Return the [x, y] coordinate for the center point of the cell that contains the specified text.  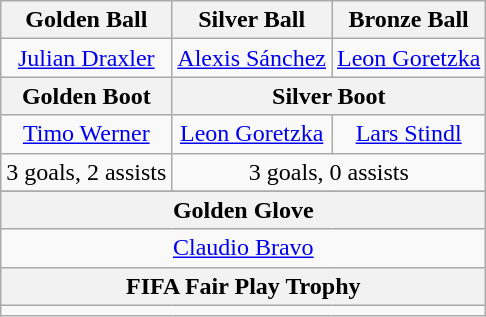
Golden Boot [86, 96]
Claudio Bravo [244, 248]
FIFA Fair Play Trophy [244, 286]
Golden Ball [86, 20]
Golden Glove [244, 210]
Alexis Sánchez [252, 58]
Julian Draxler [86, 58]
3 goals, 2 assists [86, 172]
Silver Boot [329, 96]
Lars Stindl [409, 134]
Silver Ball [252, 20]
Bronze Ball [409, 20]
Timo Werner [86, 134]
3 goals, 0 assists [329, 172]
